Provide the [x, y] coordinate of the cell's center where the given text is located.  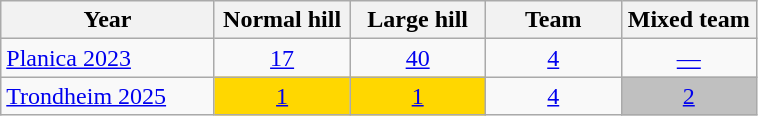
Trondheim 2025 [108, 96]
— [689, 58]
2 [689, 96]
40 [418, 58]
Team [553, 20]
Normal hill [282, 20]
Year [108, 20]
Mixed team [689, 20]
Large hill [418, 20]
Planica 2023 [108, 58]
17 [282, 58]
